Capture the cell that displays the provided text and extract its (X, Y) central coordinate. 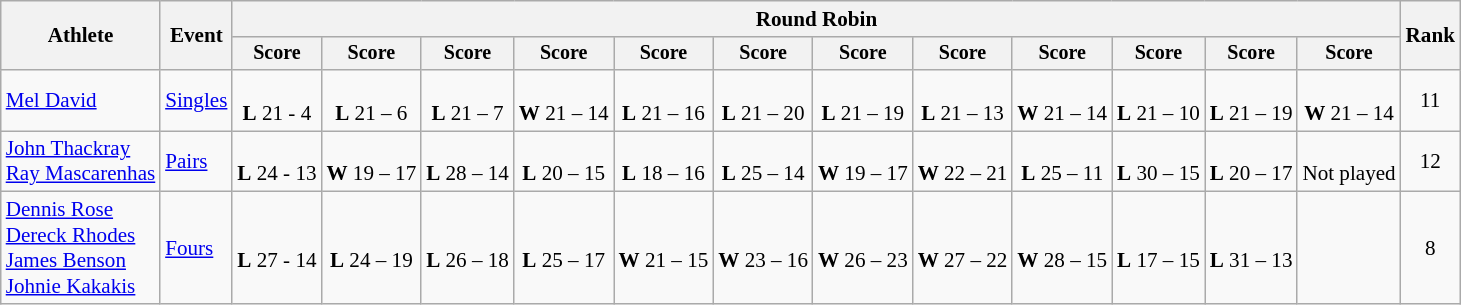
Round Robin (816, 18)
W 22 – 21 (963, 162)
L 20 – 17 (1252, 162)
11 (1430, 100)
Not played (1348, 162)
W 28 – 15 (1062, 248)
L 20 – 15 (564, 162)
L 21 – 20 (763, 100)
Athlete (80, 36)
W 26 – 23 (863, 248)
L 24 - 13 (276, 162)
Dennis RoseDereck RhodesJames BensonJohnie Kakakis (80, 248)
L 18 – 16 (664, 162)
Rank (1430, 36)
Mel David (80, 100)
L 25 – 17 (564, 248)
L 24 – 19 (371, 248)
L 17 – 15 (1158, 248)
L 30 – 15 (1158, 162)
L 21 – 6 (371, 100)
L 21 – 10 (1158, 100)
Fours (196, 248)
L 27 - 14 (276, 248)
L 28 – 14 (468, 162)
12 (1430, 162)
L 21 – 7 (468, 100)
W 27 – 22 (963, 248)
L 25 – 14 (763, 162)
Pairs (196, 162)
8 (1430, 248)
John ThackrayRay Mascarenhas (80, 162)
Singles (196, 100)
L 21 – 13 (963, 100)
Event (196, 36)
L 21 – 16 (664, 100)
W 23 – 16 (763, 248)
W 21 – 15 (664, 248)
L 21 - 4 (276, 100)
L 26 – 18 (468, 248)
L 31 – 13 (1252, 248)
L 25 – 11 (1062, 162)
